Pinpoint the cell where the given text exists, returning its [x, y] midpoint coordinate. 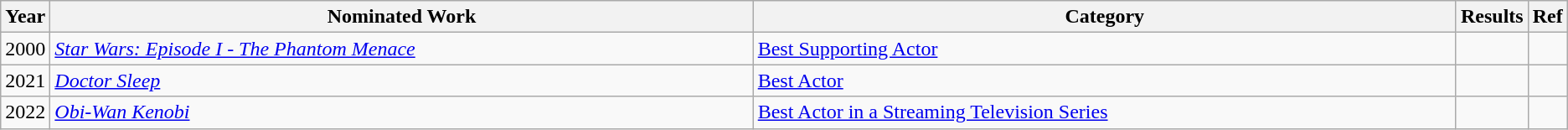
Category [1104, 17]
2000 [25, 49]
2021 [25, 81]
Results [1492, 17]
Nominated Work [402, 17]
Best Actor [1104, 81]
Best Supporting Actor [1104, 49]
Year [25, 17]
Obi-Wan Kenobi [402, 112]
2022 [25, 112]
Best Actor in a Streaming Television Series [1104, 112]
Ref [1548, 17]
Star Wars: Episode I - The Phantom Menace [402, 49]
Doctor Sleep [402, 81]
